Output the [x, y] coordinate of the center of the cell containing the given text.  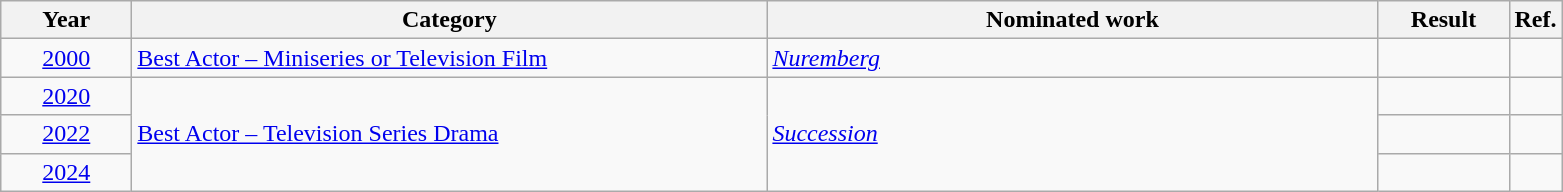
2024 [66, 172]
Ref. [1536, 20]
Result [1444, 20]
2020 [66, 96]
2000 [66, 58]
Succession [1072, 134]
Nuremberg [1072, 58]
Best Actor – Television Series Drama [450, 134]
2022 [66, 134]
Nominated work [1072, 20]
Category [450, 20]
Best Actor – Miniseries or Television Film [450, 58]
Year [66, 20]
